Scan for the cell matching the given text and deliver its [X, Y] coordinate at center. 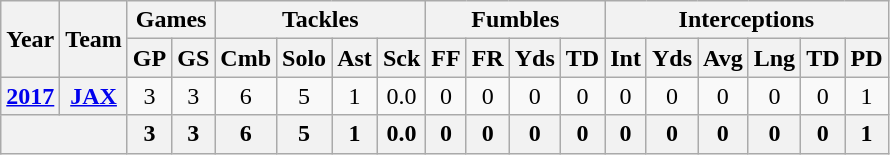
Year [30, 39]
Sck [401, 58]
Lng [774, 58]
Cmb [246, 58]
JAX [94, 96]
Solo [304, 58]
FF [446, 58]
Avg [724, 58]
Team [94, 39]
Int [626, 58]
GS [194, 58]
Interceptions [746, 20]
Ast [355, 58]
Fumbles [516, 20]
PD [866, 58]
Tackles [320, 20]
GP [149, 58]
FR [488, 58]
Games [170, 20]
2017 [30, 96]
